Scan for the cell matching the given text and deliver its (X, Y) coordinate at center. 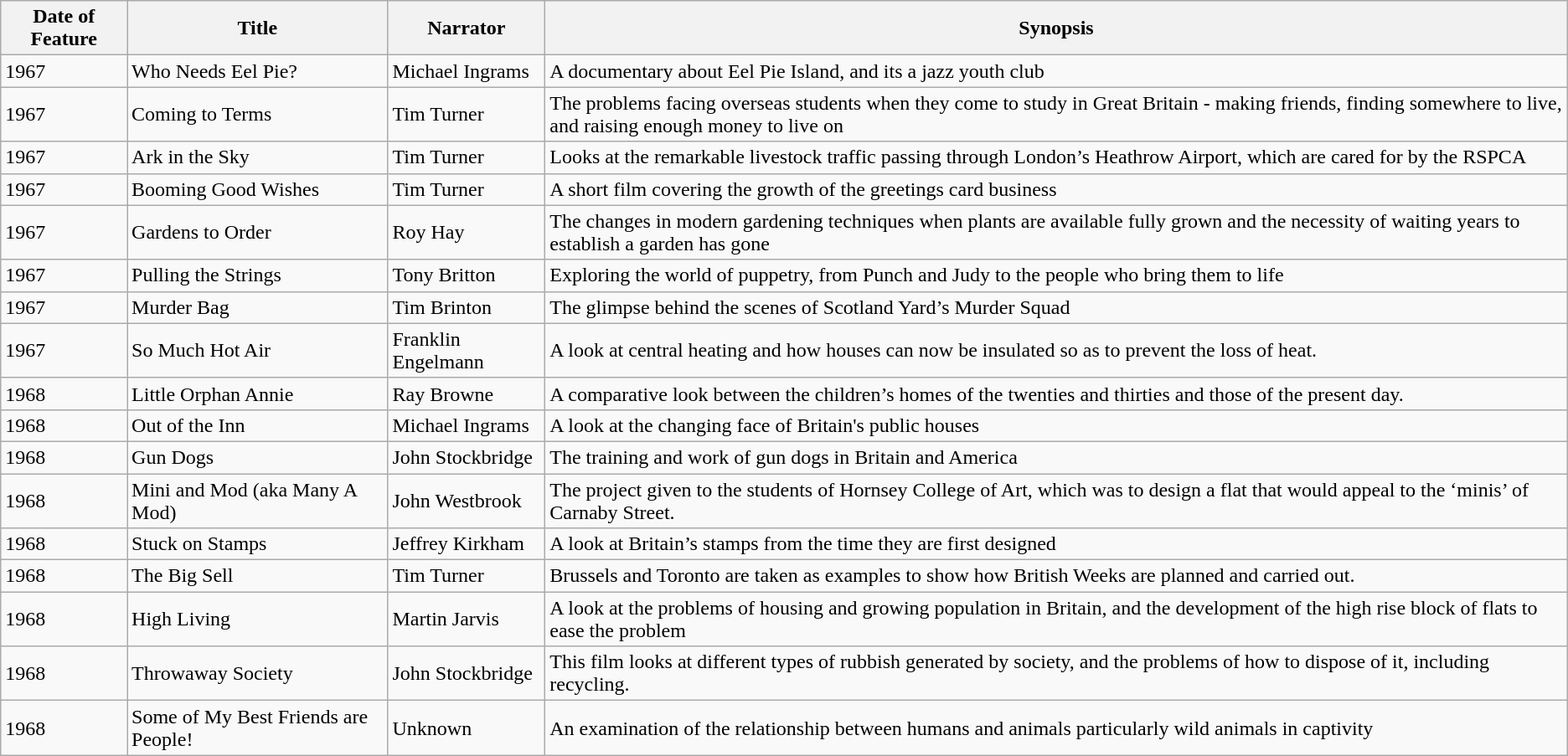
A look at the problems of housing and growing population in Britain, and the development of the high rise block of flats to ease the problem (1057, 620)
Title (258, 28)
High Living (258, 620)
A look at Britain’s stamps from the time they are first designed (1057, 544)
Martin Jarvis (467, 620)
Ray Browne (467, 393)
The project given to the students of Hornsey College of Art, which was to design a flat that would appeal to the ‘minis’ of Carnaby Street. (1057, 501)
Looks at the remarkable livestock traffic passing through London’s Heathrow Airport, which are cared for by the RSPCA (1057, 157)
Unknown (467, 728)
Roy Hay (467, 233)
Date of Feature (64, 28)
Synopsis (1057, 28)
Coming to Terms (258, 114)
Mini and Mod (aka Many A Mod) (258, 501)
Franklin Engelmann (467, 350)
Tony Britton (467, 275)
A look at central heating and how houses can now be insulated so as to prevent the loss of heat. (1057, 350)
A comparative look between the children’s homes of the twenties and thirties and those of the present day. (1057, 393)
An examination of the relationship between humans and animals particularly wild animals in captivity (1057, 728)
Some of My Best Friends are People! (258, 728)
The Big Sell (258, 576)
Who Needs Eel Pie? (258, 71)
Jeffrey Kirkham (467, 544)
The glimpse behind the scenes of Scotland Yard’s Murder Squad (1057, 307)
So Much Hot Air (258, 350)
Ark in the Sky (258, 157)
Tim Brinton (467, 307)
A short film covering the growth of the greetings card business (1057, 189)
Throwaway Society (258, 673)
Pulling the Strings (258, 275)
Booming Good Wishes (258, 189)
A documentary about Eel Pie Island, and its a jazz youth club (1057, 71)
Murder Bag (258, 307)
A look at the changing face of Britain's public houses (1057, 425)
John Westbrook (467, 501)
The changes in modern gardening techniques when plants are available fully grown and the necessity of waiting years to establish a garden has gone (1057, 233)
This film looks at different types of rubbish generated by society, and the problems of how to dispose of it, including recycling. (1057, 673)
Brussels and Toronto are taken as examples to show how British Weeks are planned and carried out. (1057, 576)
Stuck on Stamps (258, 544)
Gun Dogs (258, 457)
Little Orphan Annie (258, 393)
The training and work of gun dogs in Britain and America (1057, 457)
Gardens to Order (258, 233)
Exploring the world of puppetry, from Punch and Judy to the people who bring them to life (1057, 275)
Narrator (467, 28)
Out of the Inn (258, 425)
